Provide the [x, y] coordinate of the cell's center where the given text is located.  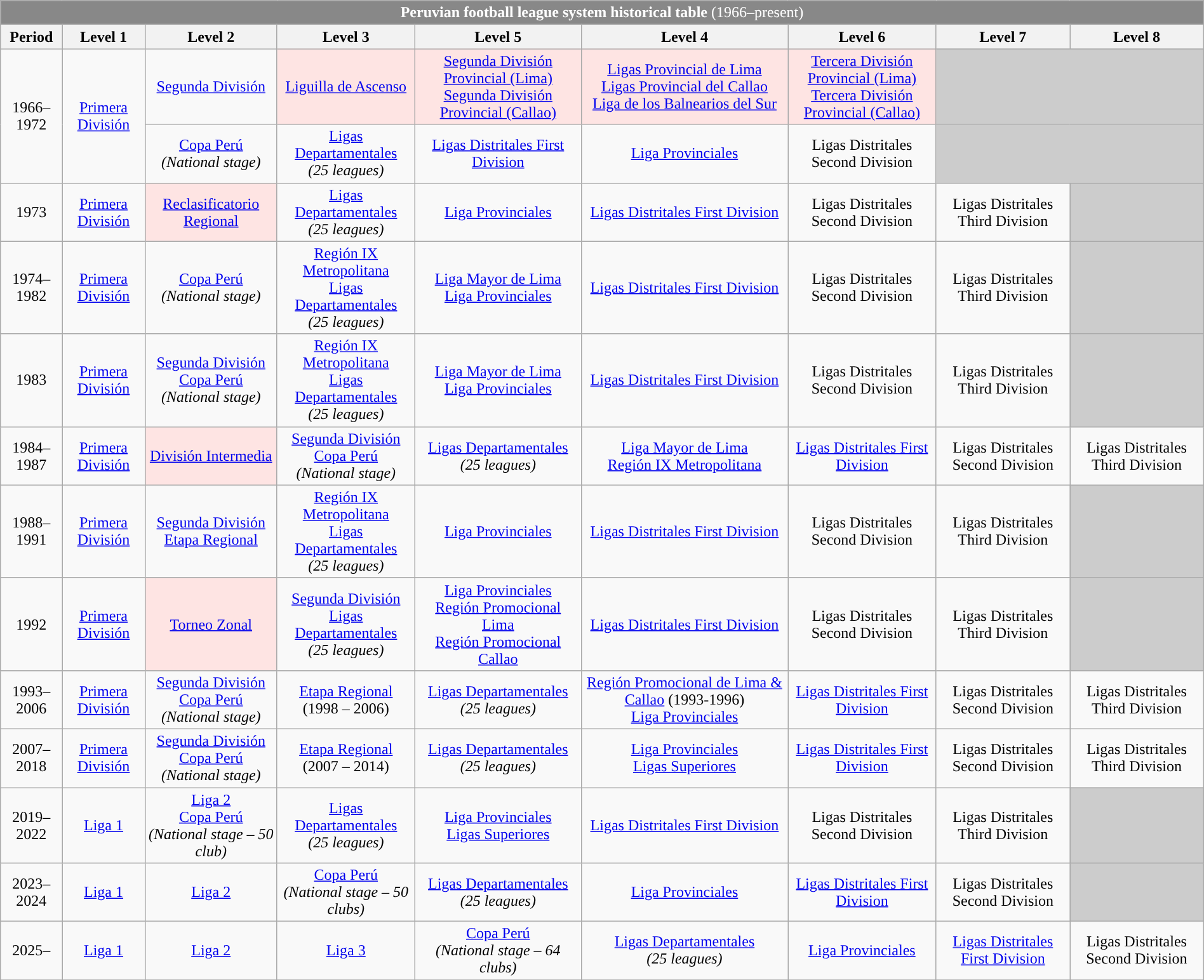
Copa Perú (National stage – 50 clubs) [345, 892]
Torneo Zonal [211, 624]
1988–1991 [32, 531]
Etapa Regional(2007 – 2014) [345, 758]
Level 3 [345, 37]
2007–2018 [32, 758]
1983 [32, 380]
Level 6 [862, 37]
Level 4 [685, 37]
1992 [32, 624]
Tercera División Provincial (Lima)Tercera División Provincial (Callao) [862, 86]
Liguilla de Ascenso [345, 86]
Level 5 [498, 37]
División Intermedia [211, 456]
1984–1987 [32, 456]
Segunda División Etapa Regional [211, 531]
1974–1982 [32, 288]
2025– [32, 951]
2019–2022 [32, 825]
Peruvian football league system historical table (1966–present) [602, 13]
1973 [32, 212]
1993–2006 [32, 699]
1966–1972 [32, 116]
Copa Perú(National stage – 64 clubs) [498, 951]
Segunda DivisiónCopa Perú (National stage) [345, 456]
Level 1 [104, 37]
Reclasificatorio Regional [211, 212]
Segunda División Provincial (Lima)Segunda División Provincial (Callao) [498, 86]
Liga ProvincialesRegión Promocional LimaRegión Promocional Callao [498, 624]
Liga Mayor de LimaRegión IX Metropolitana [685, 456]
Period [32, 37]
Liga 2 Copa Perú (National stage – 50 club) [211, 825]
Level 8 [1137, 37]
Segunda División [211, 86]
Región Promocional de Lima & Callao (1993-1996) Liga Provinciales [685, 699]
2023–2024 [32, 892]
Level 7 [1003, 37]
Etapa Regional(1998 – 2006) [345, 699]
Segunda División Ligas Departamentales (25 leagues) [345, 624]
Ligas Provincial de LimaLigas Provincial del CallaoLiga de los Balnearios del Sur [685, 86]
Liga 3 [345, 951]
Level 2 [211, 37]
